For the text-containing cell, return its midpoint in (X, Y) coordinate format. 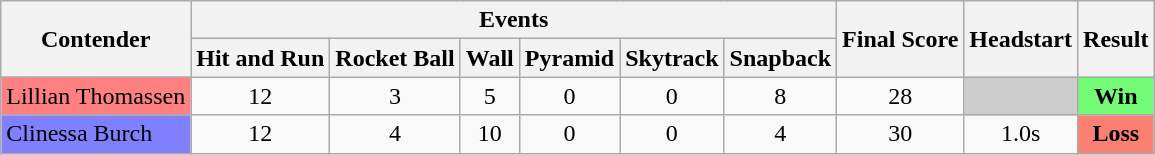
8 (780, 96)
Loss (1116, 134)
Final Score (900, 39)
Hit and Run (260, 58)
28 (900, 96)
3 (395, 96)
Contender (96, 39)
Pyramid (569, 58)
30 (900, 134)
Wall (490, 58)
Clinessa Burch (96, 134)
10 (490, 134)
Win (1116, 96)
Result (1116, 39)
Rocket Ball (395, 58)
Headstart (1021, 39)
Lillian Thomassen (96, 96)
Snapback (780, 58)
Skytrack (672, 58)
5 (490, 96)
Events (514, 20)
1.0s (1021, 134)
